Determine the [X, Y] coordinate at the center of the cell enclosing the given text.  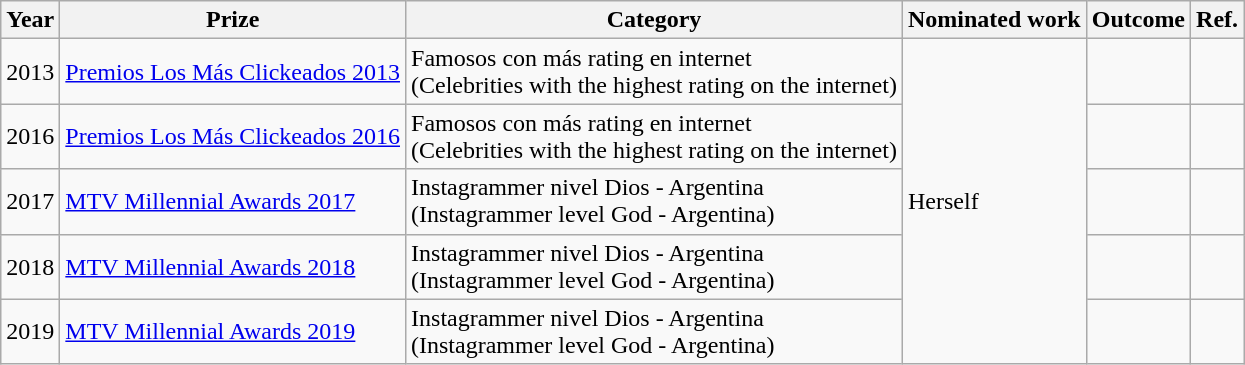
MTV Millennial Awards 2018 [233, 266]
Outcome [1138, 20]
2016 [30, 136]
2013 [30, 72]
Prize [233, 20]
MTV Millennial Awards 2017 [233, 202]
MTV Millennial Awards 2019 [233, 332]
Year [30, 20]
Nominated work [994, 20]
Premios Los Más Clickeados 2013 [233, 72]
2019 [30, 332]
Ref. [1218, 20]
Herself [994, 202]
Premios Los Más Clickeados 2016 [233, 136]
2017 [30, 202]
Category [654, 20]
2018 [30, 266]
